Identify which cell holds the provided text, then report its (X, Y) central coordinate. 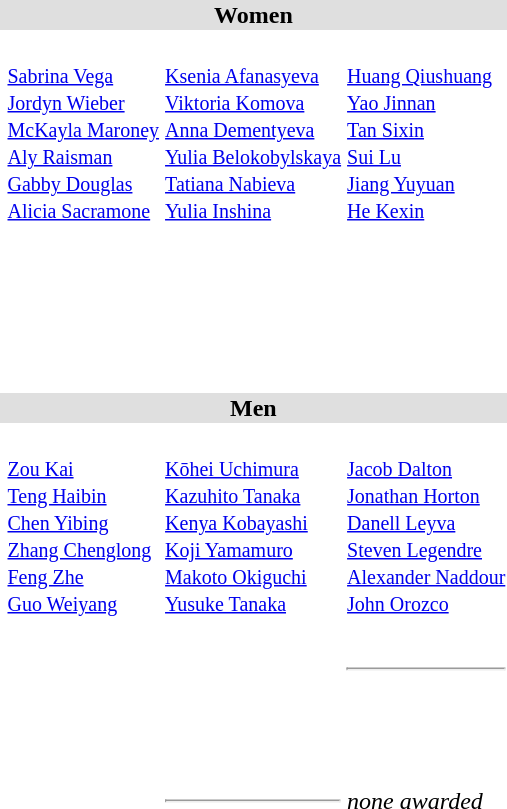
Sabrina VegaJordyn WieberMcKayla MaroneyAly RaismanGabby DouglasAlicia Sacramone (84, 129)
Women (254, 15)
Zou KaiTeng HaibinChen YibingZhang ChenglongFeng ZheGuo Weiyang (84, 522)
Men (254, 408)
Ksenia AfanasyevaViktoria KomovaAnna DementyevaYulia BelokobylskayaTatiana NabievaYulia Inshina (254, 129)
Kōhei UchimuraKazuhito TanakaKenya KobayashiKoji YamamuroMakoto OkiguchiYusuke Tanaka (254, 522)
Jacob DaltonJonathan HortonDanell LeyvaSteven LegendreAlexander NaddourJohn Orozco (426, 522)
Huang QiushuangYao JinnanTan SixinSui LuJiang YuyuanHe Kexin (426, 129)
